For the text-containing cell, return its midpoint in (x, y) coordinate format. 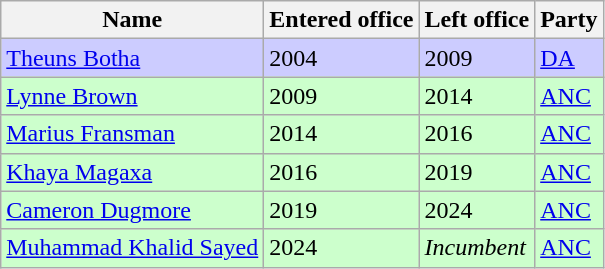
Name (132, 20)
DA (569, 58)
2004 (342, 58)
Incumbent (477, 248)
Marius Fransman (132, 134)
Lynne Brown (132, 96)
Khaya Magaxa (132, 172)
Muhammad Khalid Sayed (132, 248)
Entered office (342, 20)
Theuns Botha (132, 58)
Cameron Dugmore (132, 210)
Party (569, 20)
Left office (477, 20)
